Return [X, Y] of the center of cell containing provided text 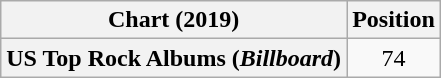
Position [394, 20]
Chart (2019) [174, 20]
US Top Rock Albums (Billboard) [174, 58]
74 [394, 58]
